For the text-containing cell, return its midpoint in [x, y] coordinate format. 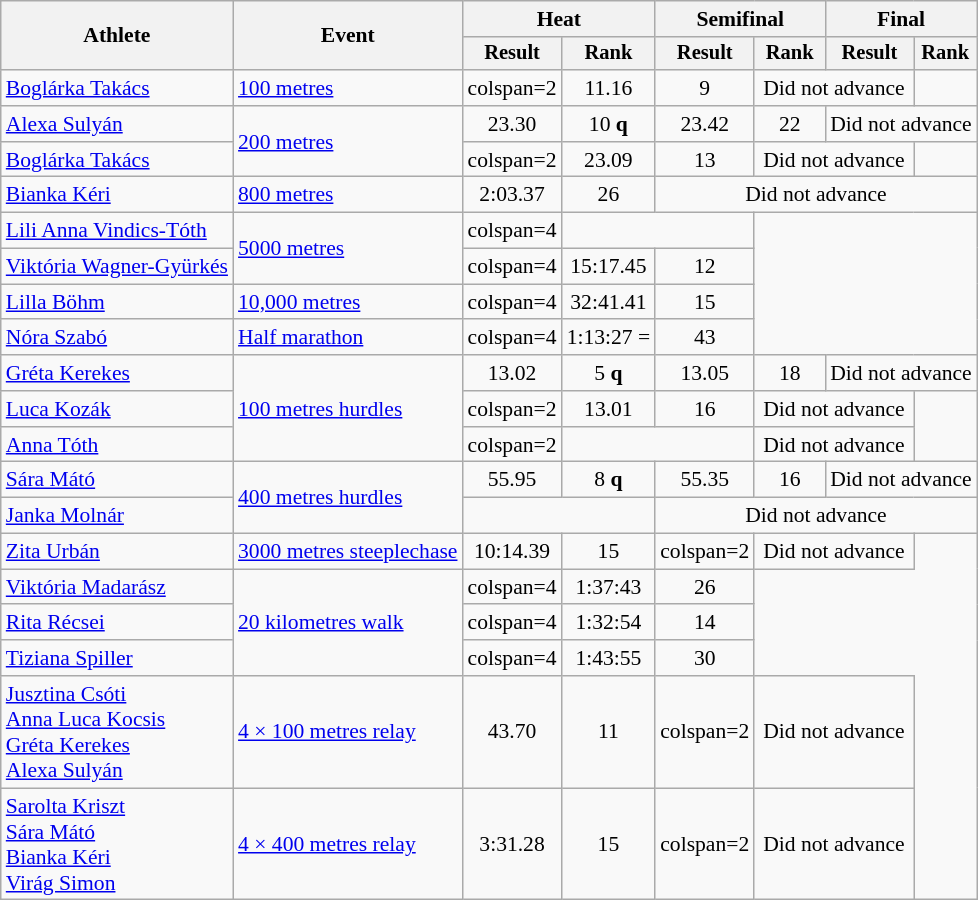
Lili Anna Vindics-Tóth [117, 231]
Zita Urbán [117, 552]
1:37:43 [609, 587]
Sára Mátó [117, 480]
Sarolta KrisztSára MátóBianka KériVirág Simon [117, 844]
18 [790, 373]
Final [901, 19]
400 metres hurdles [348, 498]
10,000 metres [348, 302]
22 [790, 124]
Viktória Madarász [117, 587]
32:41.41 [609, 302]
Tiziana Spiller [117, 658]
Lilla Böhm [117, 302]
8 q [609, 480]
Bianka Kéri [117, 195]
11.16 [609, 88]
13.01 [609, 409]
Semifinal [740, 19]
4 × 100 metres relay [348, 732]
3:31.28 [512, 844]
Anna Tóth [117, 445]
Jusztina CsótiAnna Luca KocsisGréta KerekesAlexa Sulyán [117, 732]
Luca Kozák [117, 409]
Heat [560, 19]
200 metres [348, 142]
3000 metres steeplechase [348, 552]
Gréta Kerekes [117, 373]
43.70 [512, 732]
13.02 [512, 373]
10:14.39 [512, 552]
14 [704, 623]
11 [609, 732]
20 kilometres walk [348, 622]
2:03.37 [512, 195]
Event [348, 36]
1:32:54 [609, 623]
800 metres [348, 195]
Half marathon [348, 338]
Athlete [117, 36]
30 [704, 658]
23.42 [704, 124]
100 metres [348, 88]
23.09 [609, 160]
100 metres hurdles [348, 408]
1:13:27 = [609, 338]
13 [704, 160]
5000 metres [348, 248]
5 q [609, 373]
1:43:55 [609, 658]
Alexa Sulyán [117, 124]
55.95 [512, 480]
9 [704, 88]
13.05 [704, 373]
15:17.45 [609, 267]
23.30 [512, 124]
10 q [609, 124]
12 [704, 267]
Nóra Szabó [117, 338]
Viktória Wagner-Gyürkés [117, 267]
Rita Récsei [117, 623]
55.35 [704, 480]
Janka Molnár [117, 516]
43 [704, 338]
4 × 400 metres relay [348, 844]
